Search for the cell housing the specified text and yield its (x, y) center coordinate. 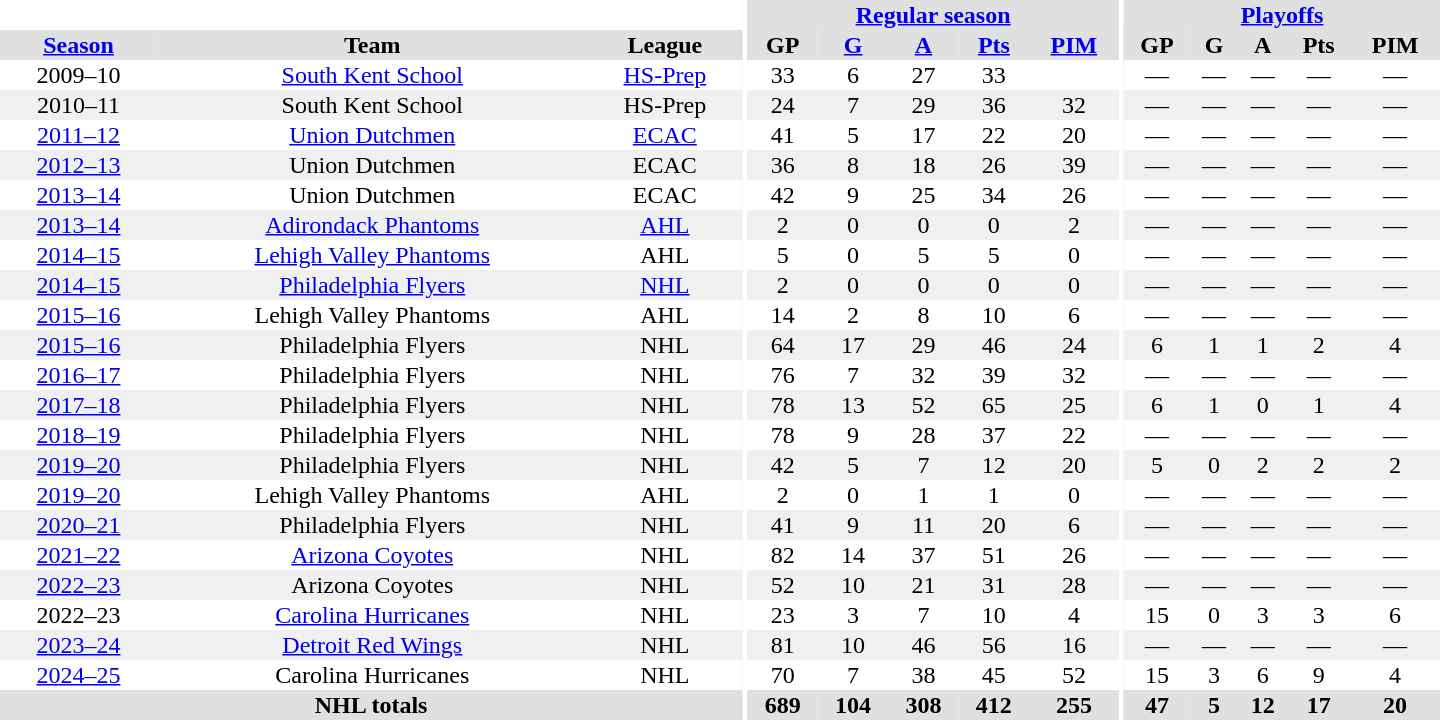
16 (1074, 645)
76 (783, 375)
308 (923, 705)
56 (994, 645)
Team (372, 45)
104 (853, 705)
2016–17 (78, 375)
21 (923, 585)
70 (783, 675)
51 (994, 555)
34 (994, 195)
2020–21 (78, 525)
11 (923, 525)
League (666, 45)
2012–13 (78, 165)
64 (783, 345)
2021–22 (78, 555)
45 (994, 675)
2023–24 (78, 645)
47 (1157, 705)
2018–19 (78, 435)
Season (78, 45)
2017–18 (78, 405)
Adirondack Phantoms (372, 225)
412 (994, 705)
38 (923, 675)
255 (1074, 705)
65 (994, 405)
2009–10 (78, 75)
18 (923, 165)
2024–25 (78, 675)
23 (783, 615)
2010–11 (78, 105)
689 (783, 705)
13 (853, 405)
82 (783, 555)
81 (783, 645)
2011–12 (78, 135)
Playoffs (1282, 15)
Detroit Red Wings (372, 645)
Regular season (934, 15)
31 (994, 585)
27 (923, 75)
NHL totals (371, 705)
